Return the (x, y) coordinate for the center point of the cell that contains the specified text.  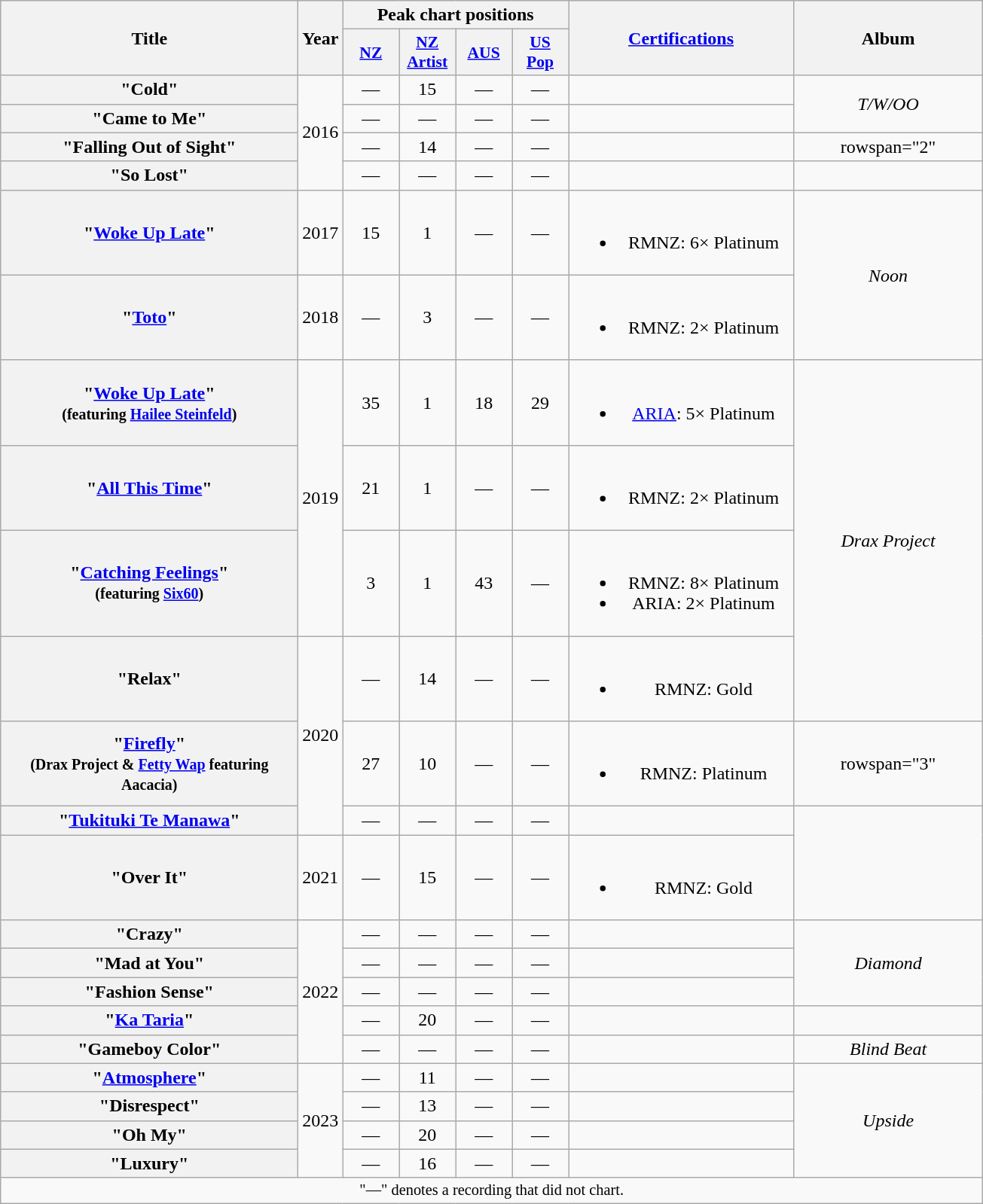
T/W/OO (889, 104)
"Over It" (149, 878)
"Disrespect" (149, 1106)
Album (889, 38)
Drax Project (889, 541)
US Pop (541, 53)
29 (541, 402)
2022 (321, 992)
35 (371, 402)
"Woke Up Late" (149, 232)
Year (321, 38)
2017 (321, 232)
NZArtist (428, 53)
"Came to Me" (149, 118)
"Relax" (149, 678)
Peak chart positions (456, 15)
RMNZ: 8× PlatinumARIA: 2× Platinum (681, 583)
"Cold" (149, 90)
AUS (484, 53)
"Crazy" (149, 934)
16 (428, 1163)
"Atmosphere" (149, 1078)
"Tukituki Te Manawa" (149, 821)
"Catching Feelings"(featuring Six60) (149, 583)
"Oh My" (149, 1135)
RMNZ: 6× Platinum (681, 232)
Noon (889, 275)
2023 (321, 1120)
"Gameboy Color" (149, 1049)
"Falling Out of Sight" (149, 147)
Certifications (681, 38)
Blind Beat (889, 1049)
Title (149, 38)
ARIA: 5× Platinum (681, 402)
"Fashion Sense" (149, 992)
Diamond (889, 963)
"Mad at You" (149, 963)
"—" denotes a recording that did not chart. (492, 1190)
RMNZ: Platinum (681, 764)
rowspan="3" (889, 764)
"Ka Taria" (149, 1020)
2016 (321, 133)
13 (428, 1106)
rowspan="2" (889, 147)
"Firefly"(Drax Project & Fetty Wap featuring Aacacia) (149, 764)
2021 (321, 878)
18 (484, 402)
"All This Time" (149, 488)
"Woke Up Late"(featuring Hailee Steinfeld) (149, 402)
27 (371, 764)
2020 (321, 735)
"Toto" (149, 318)
10 (428, 764)
2018 (321, 318)
"Luxury" (149, 1163)
21 (371, 488)
43 (484, 583)
"So Lost" (149, 175)
Upside (889, 1120)
11 (428, 1078)
2019 (321, 498)
NZ (371, 53)
